For the text-containing cell, return its midpoint in [x, y] coordinate format. 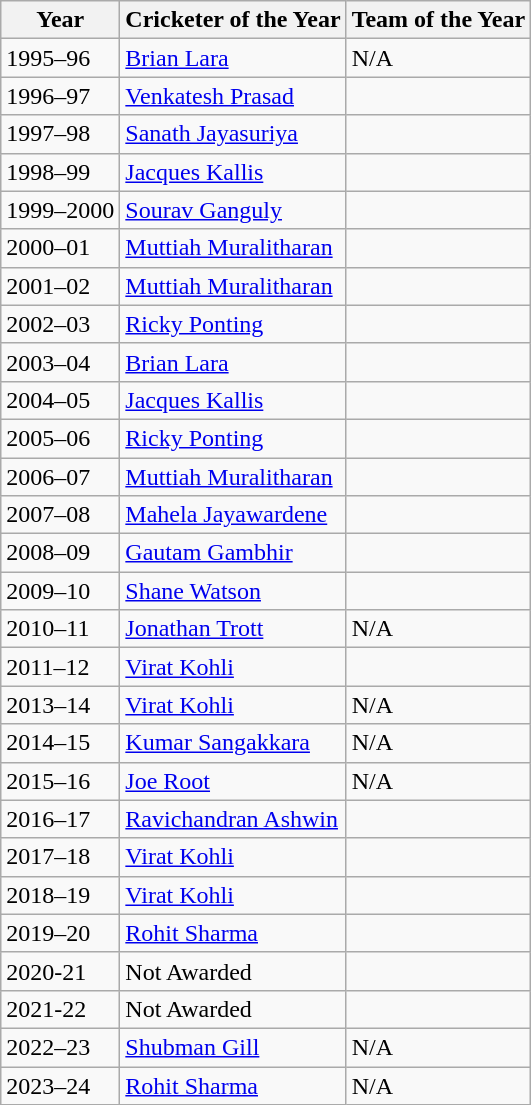
2002–03 [60, 324]
Joe Root [233, 781]
Shubman Gill [233, 1047]
2010–11 [60, 629]
2017–18 [60, 857]
2023–24 [60, 1085]
2008–09 [60, 553]
Sanath Jayasuriya [233, 134]
Team of the Year [438, 20]
2013–14 [60, 705]
2011–12 [60, 667]
Ravichandran Ashwin [233, 819]
2019–20 [60, 933]
2001–02 [60, 286]
2003–04 [60, 362]
Venkatesh Prasad [233, 96]
2016–17 [60, 819]
2021-22 [60, 1009]
Shane Watson [233, 591]
2005–06 [60, 438]
1998–99 [60, 172]
Mahela Jayawardene [233, 515]
1999–2000 [60, 210]
1995–96 [60, 58]
Kumar Sangakkara [233, 743]
2018–19 [60, 895]
Jonathan Trott [233, 629]
2009–10 [60, 591]
Gautam Gambhir [233, 553]
Year [60, 20]
1997–98 [60, 134]
Sourav Ganguly [233, 210]
2022–23 [60, 1047]
2020-21 [60, 971]
Cricketer of the Year [233, 20]
2014–15 [60, 743]
2015–16 [60, 781]
2006–07 [60, 477]
2000–01 [60, 248]
1996–97 [60, 96]
2007–08 [60, 515]
2004–05 [60, 400]
